Capture the cell that displays the provided text and extract its [x, y] central coordinate. 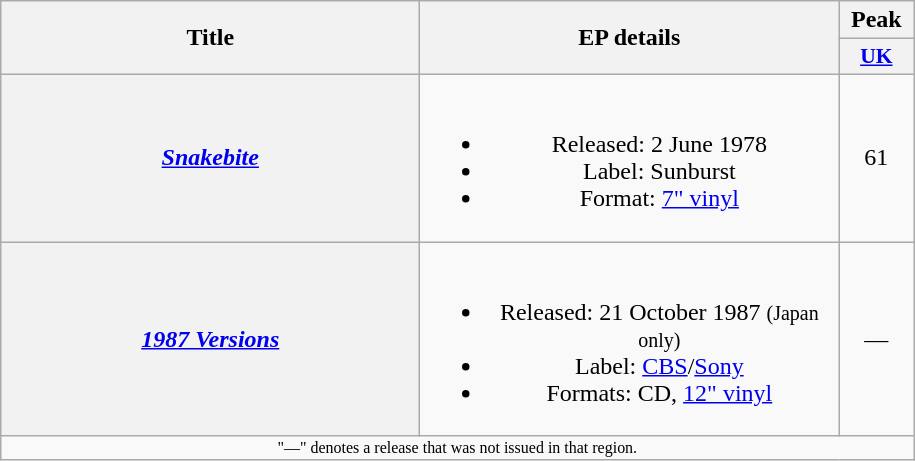
1987 Versions [210, 339]
Released: 2 June 1978Label: SunburstFormat: 7" vinyl [630, 158]
61 [876, 158]
Title [210, 38]
Peak [876, 20]
UK [876, 57]
— [876, 339]
EP details [630, 38]
Released: 21 October 1987 (Japan only)Label: CBS/SonyFormats: CD, 12" vinyl [630, 339]
Snakebite [210, 158]
"—" denotes a release that was not issued in that region. [458, 448]
